Pinpoint the cell where the given text exists, returning its (X, Y) midpoint coordinate. 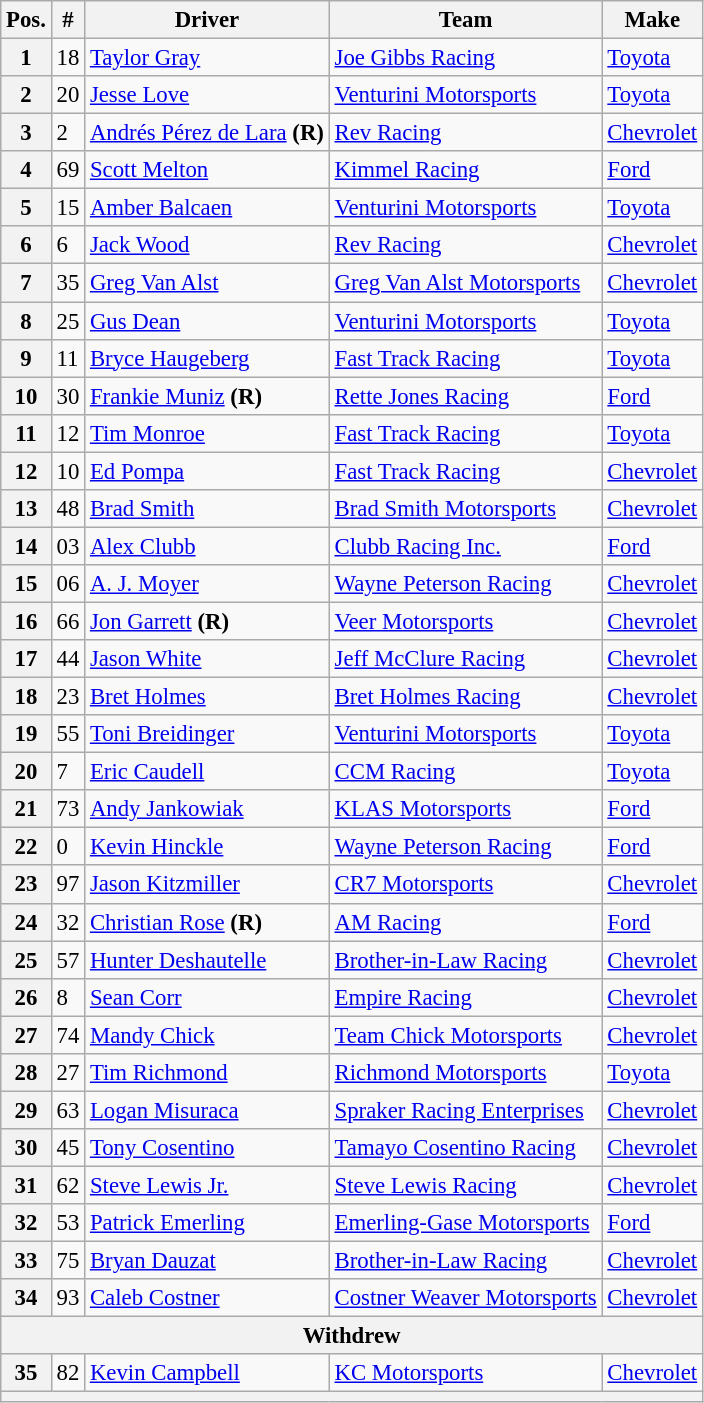
Kevin Campbell (208, 1373)
Make (652, 20)
24 (26, 922)
Jon Garrett (R) (208, 621)
57 (68, 960)
Tony Cosentino (208, 1148)
Ed Pompa (208, 471)
17 (26, 659)
Brad Smith (208, 509)
Taylor Gray (208, 58)
63 (68, 1110)
Steve Lewis Jr. (208, 1185)
19 (26, 734)
Tim Monroe (208, 433)
Jason Kitzmiller (208, 885)
3 (26, 133)
4 (26, 170)
Joe Gibbs Racing (466, 58)
Clubb Racing Inc. (466, 546)
Team (466, 20)
03 (68, 546)
Christian Rose (R) (208, 922)
0 (68, 847)
Brad Smith Motorsports (466, 509)
Bryce Haugeberg (208, 358)
Withdrew (352, 1336)
21 (26, 809)
9 (26, 358)
26 (26, 997)
CCM Racing (466, 772)
Bret Holmes Racing (466, 697)
45 (68, 1148)
Bret Holmes (208, 697)
Greg Van Alst Motorsports (466, 283)
Hunter Deshautelle (208, 960)
22 (26, 847)
Jason White (208, 659)
Logan Misuraca (208, 1110)
93 (68, 1298)
Kimmel Racing (466, 170)
Mandy Chick (208, 1035)
Patrick Emerling (208, 1223)
KC Motorsports (466, 1373)
Steve Lewis Racing (466, 1185)
Bryan Dauzat (208, 1261)
73 (68, 809)
Sean Corr (208, 997)
Rette Jones Racing (466, 396)
Jeff McClure Racing (466, 659)
82 (68, 1373)
31 (26, 1185)
74 (68, 1035)
34 (26, 1298)
33 (26, 1261)
Spraker Racing Enterprises (466, 1110)
Andy Jankowiak (208, 809)
5 (26, 208)
Scott Melton (208, 170)
CR7 Motorsports (466, 885)
1 (26, 58)
Pos. (26, 20)
Kevin Hinckle (208, 847)
06 (68, 584)
KLAS Motorsports (466, 809)
Alex Clubb (208, 546)
55 (68, 734)
44 (68, 659)
16 (26, 621)
14 (26, 546)
Greg Van Alst (208, 283)
Andrés Pérez de Lara (R) (208, 133)
Tamayo Cosentino Racing (466, 1148)
# (68, 20)
53 (68, 1223)
Jesse Love (208, 95)
Tim Richmond (208, 1073)
AM Racing (466, 922)
48 (68, 509)
Caleb Costner (208, 1298)
Empire Racing (466, 997)
69 (68, 170)
Frankie Muniz (R) (208, 396)
62 (68, 1185)
75 (68, 1261)
97 (68, 885)
Amber Balcaen (208, 208)
Gus Dean (208, 321)
Veer Motorsports (466, 621)
Driver (208, 20)
Jack Wood (208, 245)
Team Chick Motorsports (466, 1035)
66 (68, 621)
Richmond Motorsports (466, 1073)
29 (26, 1110)
28 (26, 1073)
13 (26, 509)
A. J. Moyer (208, 584)
Eric Caudell (208, 772)
Costner Weaver Motorsports (466, 1298)
Emerling-Gase Motorsports (466, 1223)
Toni Breidinger (208, 734)
